Output the [x, y] coordinate of the center of the cell containing the given text.  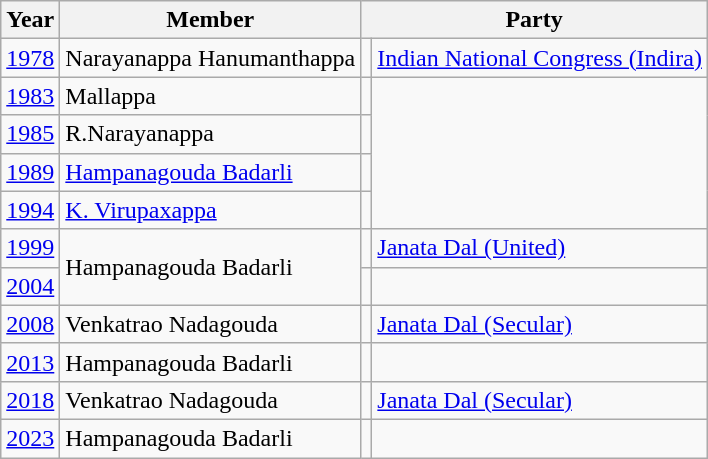
K. Virupaxappa [210, 210]
R.Narayanappa [210, 134]
1985 [30, 134]
2008 [30, 324]
1989 [30, 172]
Mallappa [210, 96]
2023 [30, 438]
Party [534, 20]
2004 [30, 286]
2013 [30, 362]
1983 [30, 96]
Janata Dal (United) [540, 248]
Indian National Congress (Indira) [540, 58]
Member [210, 20]
1999 [30, 248]
Year [30, 20]
Narayanappa Hanumanthappa [210, 58]
1978 [30, 58]
1994 [30, 210]
2018 [30, 400]
